Find where the given text appears and provide that cell's center as (X, Y) coordinate. 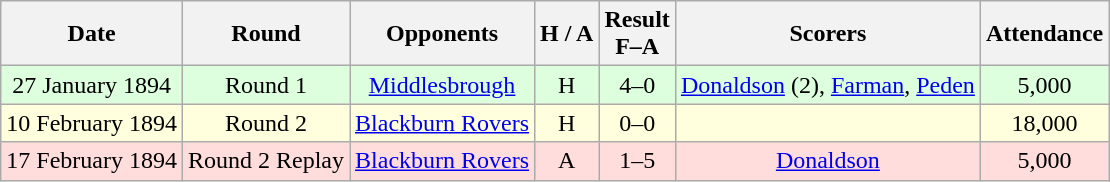
Round 2 Replay (266, 161)
ResultF–A (637, 34)
4–0 (637, 85)
Date (92, 34)
Middlesbrough (442, 85)
17 February 1894 (92, 161)
0–0 (637, 123)
Opponents (442, 34)
1–5 (637, 161)
27 January 1894 (92, 85)
Scorers (828, 34)
Donaldson (2), Farman, Peden (828, 85)
Round (266, 34)
10 February 1894 (92, 123)
18,000 (1044, 123)
Round 2 (266, 123)
A (567, 161)
Round 1 (266, 85)
Donaldson (828, 161)
Attendance (1044, 34)
H / A (567, 34)
